For the text-containing cell, return its midpoint in (X, Y) coordinate format. 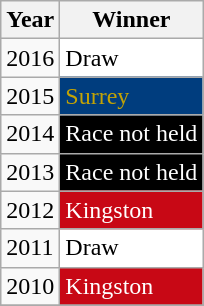
2016 (30, 58)
Surrey (132, 96)
2014 (30, 134)
2010 (30, 286)
Winner (132, 20)
2012 (30, 210)
2013 (30, 172)
2015 (30, 96)
2011 (30, 248)
Year (30, 20)
